For the text-containing cell, return its midpoint in (x, y) coordinate format. 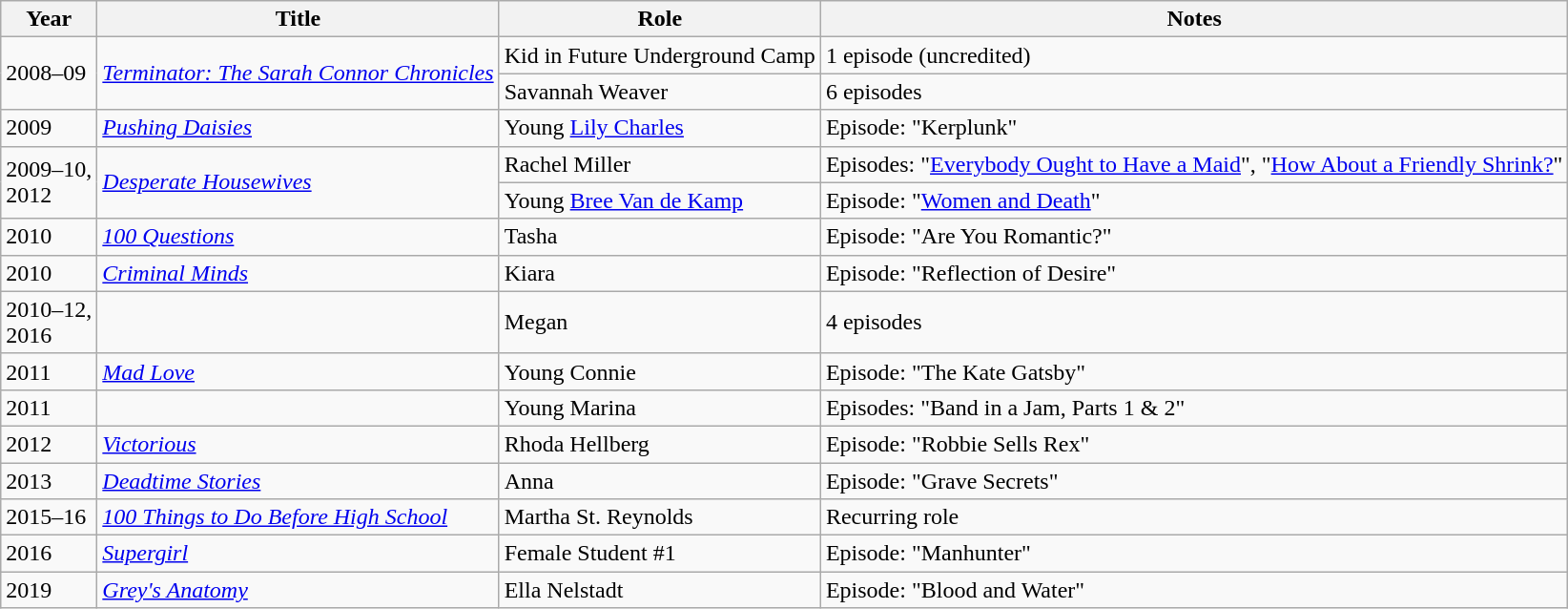
Notes (1194, 19)
Anna (660, 480)
Rachel Miller (660, 164)
Grey's Anatomy (298, 590)
Terminator: The Sarah Connor Chronicles (298, 73)
Episode: "Grave Secrets" (1194, 480)
2013 (50, 480)
Young Bree Van de Kamp (660, 200)
Supergirl (298, 554)
Pushing Daisies (298, 128)
Episode: "Are You Romantic?" (1194, 237)
2009–10,2012 (50, 182)
Episode: "Blood and Water" (1194, 590)
2016 (50, 554)
Kid in Future Underground Camp (660, 55)
Victorious (298, 444)
Young Marina (660, 408)
Role (660, 19)
Female Student #1 (660, 554)
Young Lily Charles (660, 128)
Martha St. Reynolds (660, 517)
100 Questions (298, 237)
Desperate Housewives (298, 182)
6 episodes (1194, 92)
Ella Nelstadt (660, 590)
Year (50, 19)
Episode: "The Kate Gatsby" (1194, 371)
Recurring role (1194, 517)
2009 (50, 128)
Megan (660, 323)
Episode: "Kerplunk" (1194, 128)
4 episodes (1194, 323)
Young Connie (660, 371)
2012 (50, 444)
Episode: "Women and Death" (1194, 200)
Episode: "Manhunter" (1194, 554)
Episode: "Robbie Sells Rex" (1194, 444)
Savannah Weaver (660, 92)
2008–09 (50, 73)
Rhoda Hellberg (660, 444)
Mad Love (298, 371)
Kiara (660, 273)
Title (298, 19)
Criminal Minds (298, 273)
Tasha (660, 237)
Deadtime Stories (298, 480)
100 Things to Do Before High School (298, 517)
Episodes: "Band in a Jam, Parts 1 & 2" (1194, 408)
2015–16 (50, 517)
2010–12,2016 (50, 323)
Episodes: "Everybody Ought to Have a Maid", "How About a Friendly Shrink?" (1194, 164)
Episode: "Reflection of Desire" (1194, 273)
1 episode (uncredited) (1194, 55)
2019 (50, 590)
